Identify which cell holds the provided text, then report its [X, Y] central coordinate. 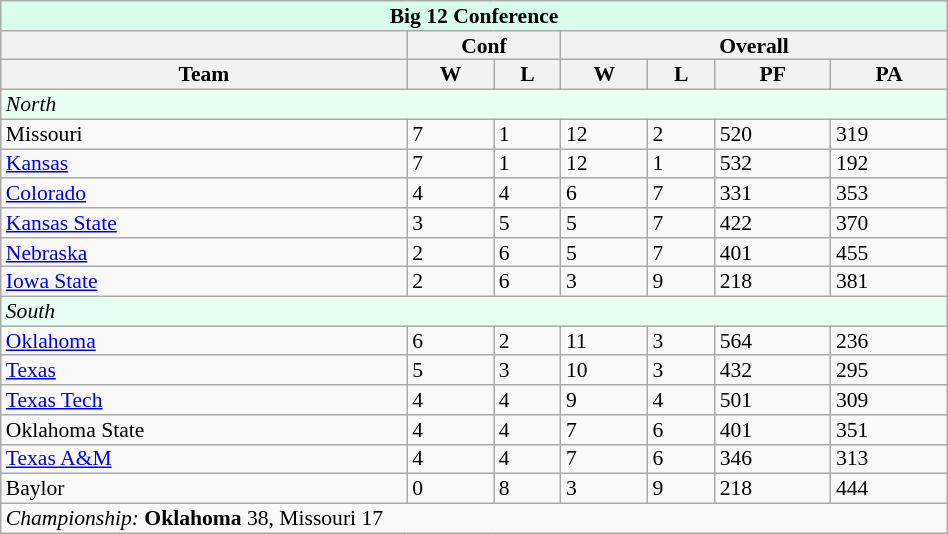
331 [773, 193]
Baylor [204, 489]
PF [773, 75]
Kansas State [204, 223]
346 [773, 459]
319 [889, 134]
10 [604, 371]
Nebraska [204, 253]
422 [773, 223]
Texas Tech [204, 400]
Conf [484, 46]
Iowa State [204, 282]
309 [889, 400]
432 [773, 371]
295 [889, 371]
11 [604, 341]
North [474, 105]
0 [450, 489]
313 [889, 459]
564 [773, 341]
Oklahoma State [204, 430]
353 [889, 193]
192 [889, 164]
Colorado [204, 193]
Team [204, 75]
Overall [754, 46]
Championship: Oklahoma 38, Missouri 17 [474, 519]
Texas A&M [204, 459]
Kansas [204, 164]
Missouri [204, 134]
532 [773, 164]
455 [889, 253]
236 [889, 341]
South [474, 312]
Texas [204, 371]
Big 12 Conference [474, 16]
PA [889, 75]
351 [889, 430]
Oklahoma [204, 341]
381 [889, 282]
8 [528, 489]
520 [773, 134]
444 [889, 489]
370 [889, 223]
501 [773, 400]
